Capture the cell that displays the provided text and extract its (x, y) central coordinate. 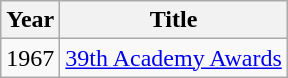
Title (174, 20)
1967 (30, 58)
Year (30, 20)
39th Academy Awards (174, 58)
